Pinpoint the cell where the given text exists, returning its (x, y) midpoint coordinate. 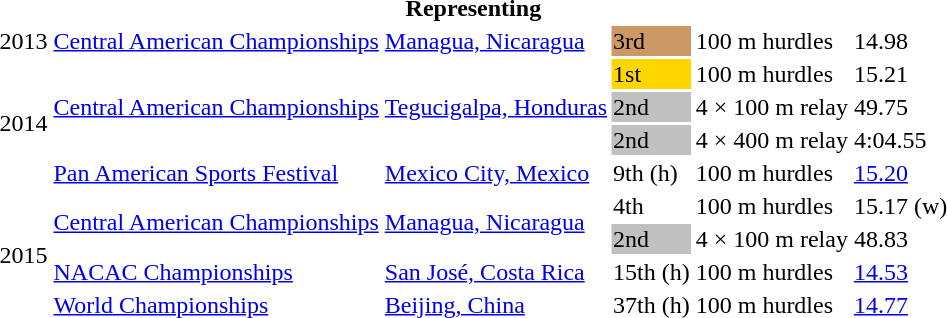
Tegucigalpa, Honduras (496, 107)
3rd (652, 41)
Pan American Sports Festival (216, 173)
4 × 400 m relay (772, 140)
NACAC Championships (216, 272)
1st (652, 74)
San José, Costa Rica (496, 272)
4th (652, 206)
Mexico City, Mexico (496, 173)
9th (h) (652, 173)
15th (h) (652, 272)
